Extract the [X, Y] coordinate from the center of the cell holding the provided text.  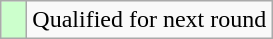
Qualified for next round [150, 20]
